Provide the [x, y] coordinate of the cell's center where the given text is located.  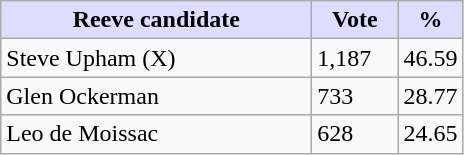
Steve Upham (X) [156, 58]
% [430, 20]
628 [355, 134]
Vote [355, 20]
Leo de Moissac [156, 134]
46.59 [430, 58]
Glen Ockerman [156, 96]
1,187 [355, 58]
24.65 [430, 134]
733 [355, 96]
Reeve candidate [156, 20]
28.77 [430, 96]
